Search for the cell housing the specified text and yield its (X, Y) center coordinate. 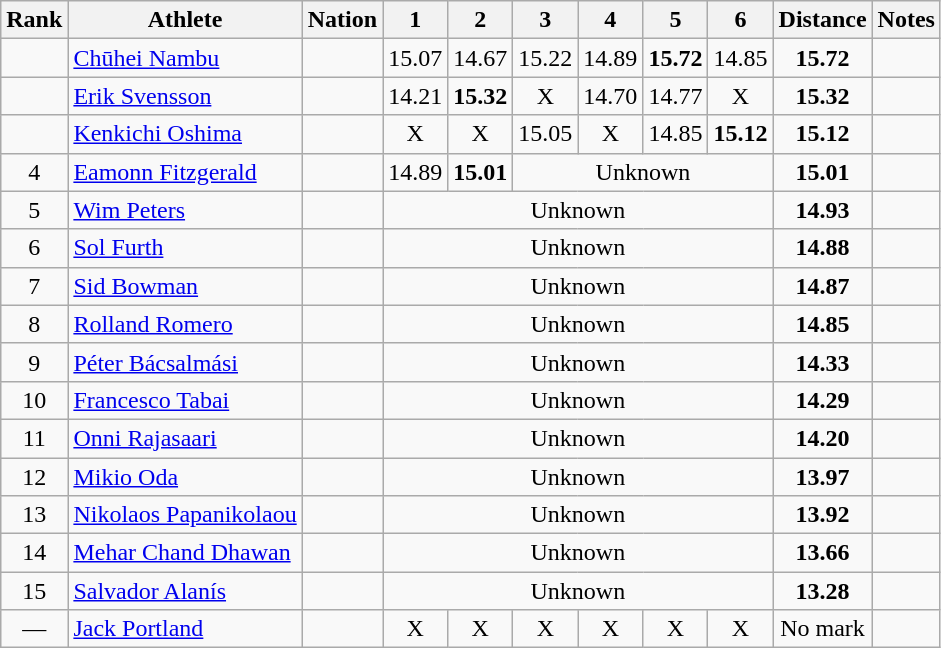
Distance (822, 20)
Athlete (185, 20)
14.21 (416, 96)
12 (34, 477)
13.66 (822, 553)
Chūhei Nambu (185, 58)
2 (480, 20)
14.88 (822, 248)
Erik Svensson (185, 96)
13.28 (822, 591)
Salvador Alanís (185, 591)
No mark (822, 629)
Onni Rajasaari (185, 438)
14.29 (822, 400)
Nation (342, 20)
10 (34, 400)
Péter Bácsalmási (185, 362)
— (34, 629)
11 (34, 438)
14.87 (822, 286)
Kenkichi Oshima (185, 134)
Sol Furth (185, 248)
Mikio Oda (185, 477)
14.77 (676, 96)
Francesco Tabai (185, 400)
15.05 (546, 134)
Rolland Romero (185, 324)
14.70 (610, 96)
Mehar Chand Dhawan (185, 553)
Eamonn Fitzgerald (185, 172)
Rank (34, 20)
8 (34, 324)
14 (34, 553)
13.97 (822, 477)
1 (416, 20)
14.67 (480, 58)
3 (546, 20)
Notes (906, 20)
14.33 (822, 362)
15.22 (546, 58)
14.93 (822, 210)
15.07 (416, 58)
9 (34, 362)
7 (34, 286)
14.20 (822, 438)
Sid Bowman (185, 286)
15 (34, 591)
13 (34, 515)
Wim Peters (185, 210)
Nikolaos Papanikolaou (185, 515)
13.92 (822, 515)
Jack Portland (185, 629)
